Return the (X, Y) coordinate for the center point of the cell that contains the specified text.  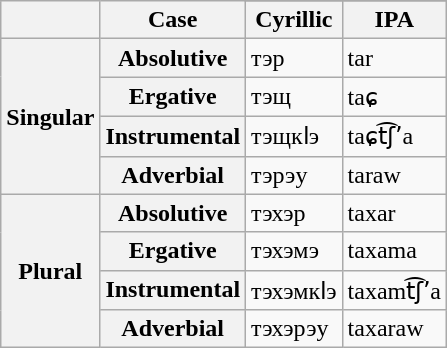
Singular (50, 116)
тэщкӏэ (294, 136)
taɕt͡ʃʼa (394, 136)
тэрэу (294, 175)
тэщ (294, 97)
IPA (394, 20)
Cyrillic (294, 20)
тэхэмкӏэ (294, 290)
тэхэмэ (294, 251)
taxama (394, 251)
taxamt͡ʃʼa (394, 290)
taxaraw (394, 329)
Case (173, 20)
tar (394, 58)
тэхэр (294, 213)
taxar (394, 213)
тэр (294, 58)
taraw (394, 175)
taɕ (394, 97)
тэхэрэу (294, 329)
Plural (50, 271)
